Locate the cell with the specified text and output its (X, Y) center coordinate. 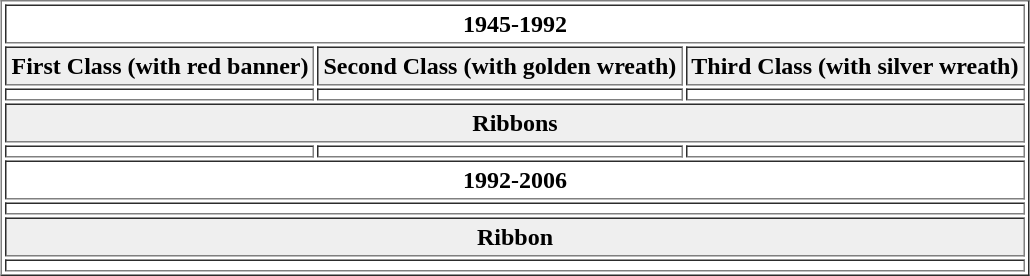
Ribbons (516, 124)
1945-1992 (516, 24)
First Class (with red banner) (160, 66)
Third Class (with silver wreath) (854, 66)
Second Class (with golden wreath) (500, 66)
1992-2006 (516, 180)
Ribbon (516, 238)
